Locate the cell with the specified text and output its (X, Y) center coordinate. 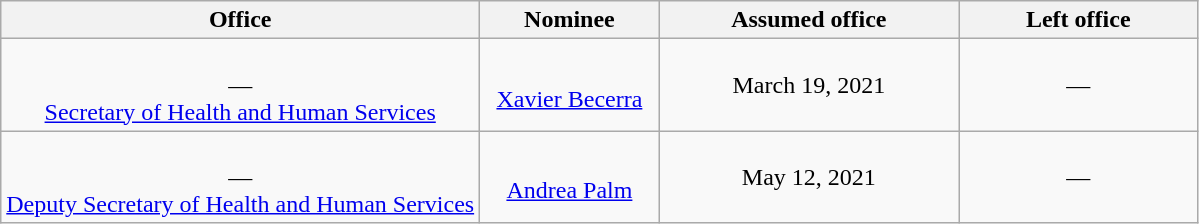
Office (240, 20)
Andrea Palm (570, 177)
Xavier Becerra (570, 85)
—Secretary of Health and Human Services (240, 85)
Left office (1078, 20)
Nominee (570, 20)
March 19, 2021 (808, 85)
—Deputy Secretary of Health and Human Services (240, 177)
May 12, 2021 (808, 177)
Assumed office (808, 20)
